Locate the cell with the specified text and output its (x, y) center coordinate. 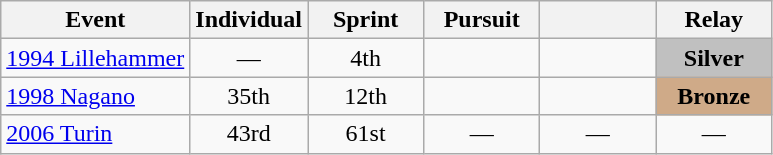
Sprint (366, 20)
61st (366, 134)
Pursuit (482, 20)
1998 Nagano (96, 96)
Bronze (714, 96)
43rd (249, 134)
1994 Lillehammer (96, 58)
Event (96, 20)
4th (366, 58)
35th (249, 96)
Individual (249, 20)
12th (366, 96)
Relay (714, 20)
Silver (714, 58)
2006 Turin (96, 134)
